Search for the cell housing the specified text and yield its (X, Y) center coordinate. 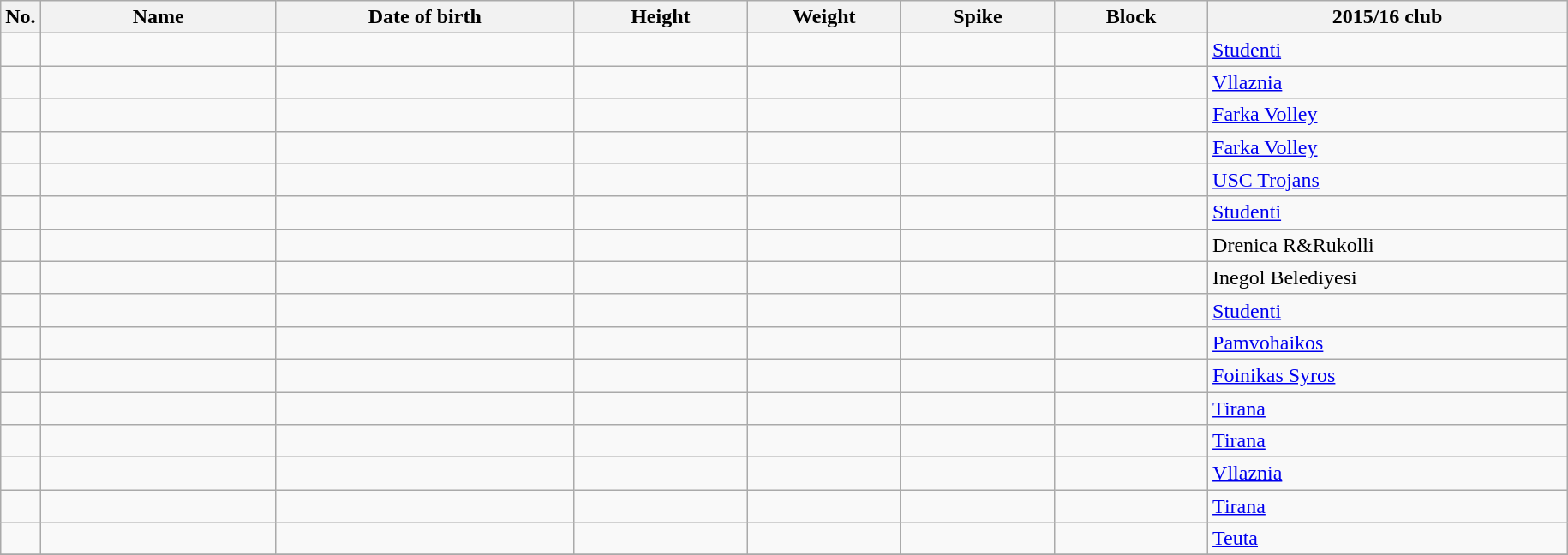
Teuta (1388, 539)
No. (21, 17)
Block (1131, 17)
Date of birth (425, 17)
Height (660, 17)
USC Trojans (1388, 180)
Inegol Belediyesi (1388, 277)
2015/16 club (1388, 17)
Foinikas Syros (1388, 375)
Pamvohaikos (1388, 343)
Name (158, 17)
Spike (977, 17)
Weight (824, 17)
Drenica R&Rukolli (1388, 245)
